Pinpoint the cell where the given text exists, returning its [x, y] midpoint coordinate. 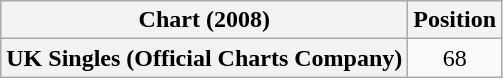
68 [455, 58]
Position [455, 20]
Chart (2008) [204, 20]
UK Singles (Official Charts Company) [204, 58]
